Detect which cell encompasses the target text, then output its (x, y) center coordinate. 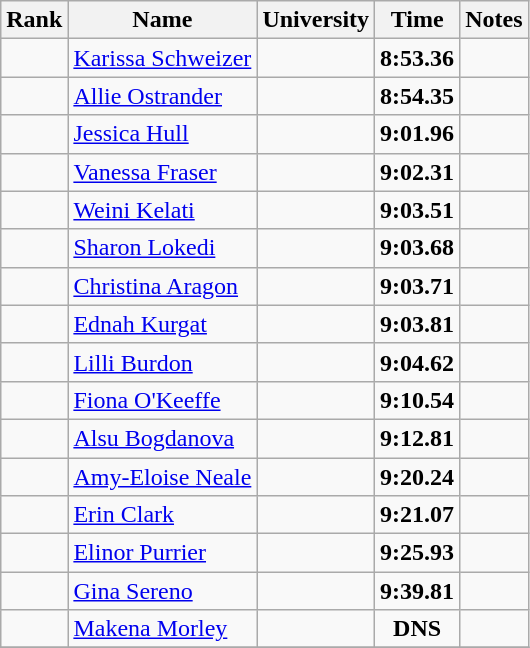
Name (162, 20)
Alsu Bogdanova (162, 438)
Makena Morley (162, 629)
Notes (494, 20)
Erin Clark (162, 515)
Time (418, 20)
Allie Ostrander (162, 96)
9:02.31 (418, 172)
Jessica Hull (162, 134)
9:21.07 (418, 515)
Karissa Schweizer (162, 58)
Christina Aragon (162, 286)
Elinor Purrier (162, 553)
Amy-Eloise Neale (162, 477)
Rank (34, 20)
9:10.54 (418, 400)
9:20.24 (418, 477)
9:39.81 (418, 591)
9:25.93 (418, 553)
9:03.51 (418, 210)
9:01.96 (418, 134)
Ednah Kurgat (162, 324)
9:04.62 (418, 362)
9:03.71 (418, 286)
Vanessa Fraser (162, 172)
Sharon Lokedi (162, 248)
9:12.81 (418, 438)
Fiona O'Keeffe (162, 400)
9:03.68 (418, 248)
8:54.35 (418, 96)
9:03.81 (418, 324)
DNS (418, 629)
University (316, 20)
Weini Kelati (162, 210)
8:53.36 (418, 58)
Lilli Burdon (162, 362)
Gina Sereno (162, 591)
